Return the (x, y) coordinate for the center point of the cell that contains the specified text.  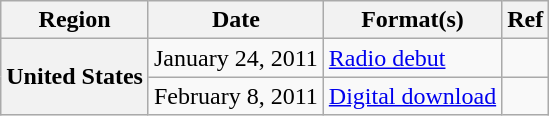
Format(s) (412, 20)
Digital download (412, 96)
Date (236, 20)
United States (75, 77)
January 24, 2011 (236, 58)
February 8, 2011 (236, 96)
Radio debut (412, 58)
Region (75, 20)
Ref (526, 20)
